Identify which cell holds the provided text, then report its [X, Y] central coordinate. 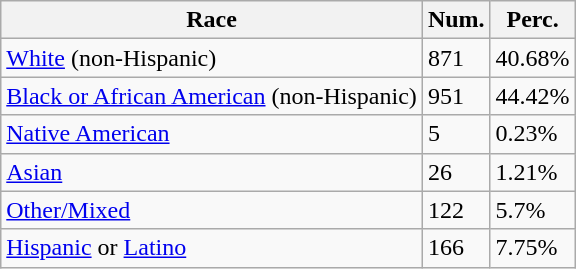
26 [456, 172]
871 [456, 58]
Num. [456, 20]
122 [456, 210]
166 [456, 248]
Asian [212, 172]
Other/Mixed [212, 210]
5.7% [532, 210]
7.75% [532, 248]
Native American [212, 134]
40.68% [532, 58]
Hispanic or Latino [212, 248]
Black or African American (non-Hispanic) [212, 96]
White (non-Hispanic) [212, 58]
0.23% [532, 134]
Perc. [532, 20]
951 [456, 96]
Race [212, 20]
44.42% [532, 96]
1.21% [532, 172]
5 [456, 134]
